Search for the cell housing the specified text and yield its [x, y] center coordinate. 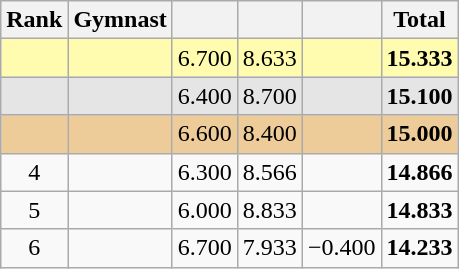
6.600 [204, 134]
7.933 [270, 248]
15.100 [420, 96]
6 [34, 248]
8.833 [270, 210]
Gymnast [120, 20]
8.700 [270, 96]
6.300 [204, 172]
4 [34, 172]
8.400 [270, 134]
14.233 [420, 248]
5 [34, 210]
−0.400 [342, 248]
15.000 [420, 134]
6.400 [204, 96]
6.000 [204, 210]
Rank [34, 20]
15.333 [420, 58]
8.633 [270, 58]
14.866 [420, 172]
8.566 [270, 172]
14.833 [420, 210]
Total [420, 20]
